Capture the cell that displays the provided text and extract its (X, Y) central coordinate. 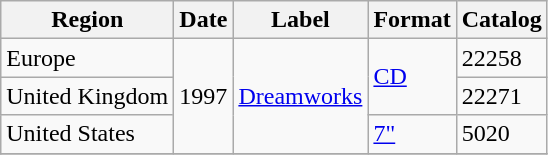
1997 (204, 96)
22258 (502, 58)
United States (88, 134)
Dreamworks (300, 96)
5020 (502, 134)
Label (300, 20)
Europe (88, 58)
United Kingdom (88, 96)
Catalog (502, 20)
CD (412, 77)
Date (204, 20)
Format (412, 20)
Region (88, 20)
22271 (502, 96)
7" (412, 134)
